From the cell containing the given text, extract its center point as [X, Y] coordinate. 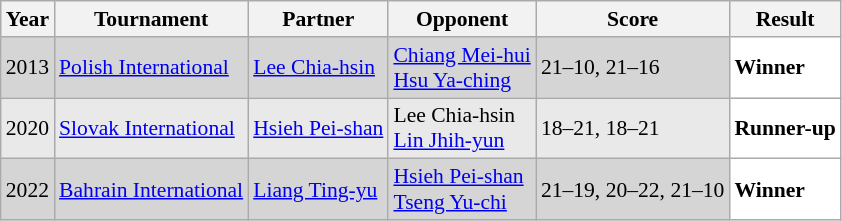
Opponent [462, 19]
Bahrain International [151, 190]
Hsieh Pei-shan [318, 128]
Runner-up [784, 128]
Liang Ting-yu [318, 190]
Slovak International [151, 128]
Polish International [151, 68]
18–21, 18–21 [633, 128]
Lee Chia-hsin Lin Jhih-yun [462, 128]
Result [784, 19]
Hsieh Pei-shan Tseng Yu-chi [462, 190]
21–10, 21–16 [633, 68]
21–19, 20–22, 21–10 [633, 190]
2022 [28, 190]
Tournament [151, 19]
2013 [28, 68]
Partner [318, 19]
Chiang Mei-hui Hsu Ya-ching [462, 68]
2020 [28, 128]
Year [28, 19]
Lee Chia-hsin [318, 68]
Score [633, 19]
